Provide the (X, Y) coordinate of the cell's center where the given text is located.  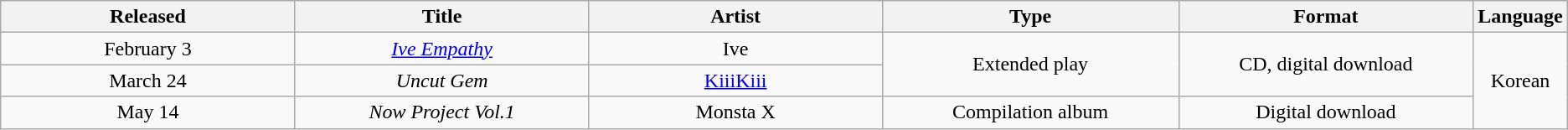
Extended play (1030, 65)
Ive (735, 49)
March 24 (147, 81)
Title (442, 17)
Artist (735, 17)
Language (1521, 17)
KiiiKiii (735, 81)
Uncut Gem (442, 81)
Format (1326, 17)
Now Project Vol.1 (442, 112)
Monsta X (735, 112)
February 3 (147, 49)
Digital download (1326, 112)
May 14 (147, 112)
Ive Empathy (442, 49)
CD, digital download (1326, 65)
Type (1030, 17)
Korean (1521, 81)
Released (147, 17)
Compilation album (1030, 112)
